Identify which cell holds the provided text, then report its [X, Y] central coordinate. 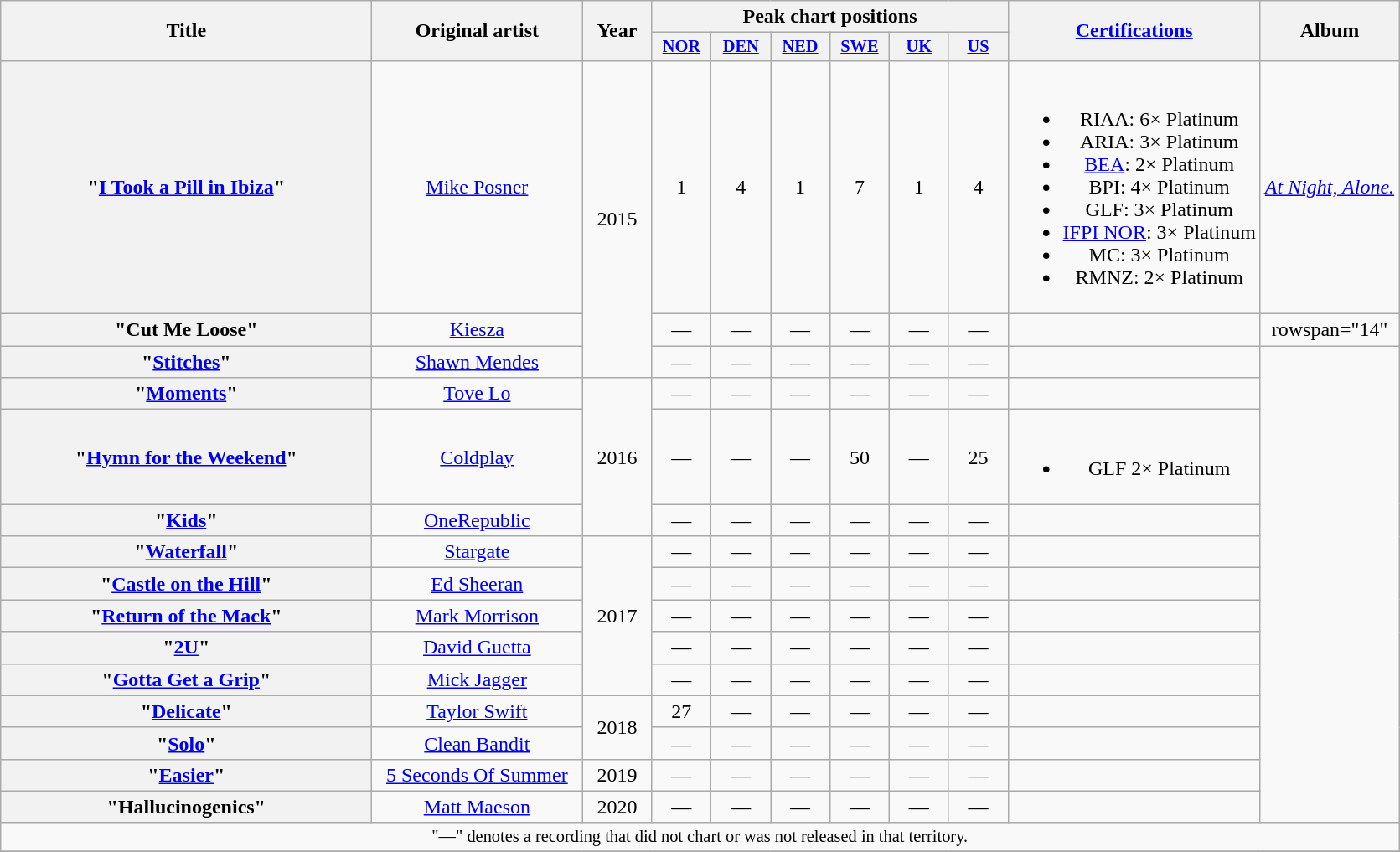
Album [1329, 31]
"Stitches" [186, 362]
"2U" [186, 648]
25 [979, 457]
"I Took a Pill in Ibiza" [186, 187]
NED [801, 47]
Year [617, 31]
"Kids" [186, 520]
rowspan="14" [1329, 330]
2016 [617, 457]
Clean Bandit [478, 743]
"Hymn for the Weekend" [186, 457]
"Solo" [186, 743]
"Moments" [186, 394]
At Night, Alone. [1329, 187]
OneRepublic [478, 520]
DEN [741, 47]
2019 [617, 775]
"—" denotes a recording that did not chart or was not released in that territory. [700, 837]
Shawn Mendes [478, 362]
Title [186, 31]
"Cut Me Loose" [186, 330]
Tove Lo [478, 394]
2020 [617, 807]
NOR [682, 47]
"Gotta Get a Grip" [186, 679]
Mike Posner [478, 187]
50 [860, 457]
5 Seconds Of Summer [478, 775]
Kiesza [478, 330]
2015 [617, 219]
Peak chart positions [829, 17]
"Delicate" [186, 711]
Ed Sheeran [478, 584]
"Easier" [186, 775]
SWE [860, 47]
7 [860, 187]
27 [682, 711]
"Waterfall" [186, 552]
Stargate [478, 552]
David Guetta [478, 648]
"Hallucinogenics" [186, 807]
US [979, 47]
GLF 2× Platinum [1134, 457]
RIAA: 6× PlatinumARIA: 3× PlatinumBEA: 2× PlatinumBPI: 4× PlatinumGLF: 3× PlatinumIFPI NOR: 3× PlatinumMC: 3× PlatinumRMNZ: 2× Platinum [1134, 187]
Mick Jagger [478, 679]
2017 [617, 616]
"Return of the Mack" [186, 616]
UK [918, 47]
Original artist [478, 31]
Taylor Swift [478, 711]
Mark Morrison [478, 616]
Coldplay [478, 457]
"Castle on the Hill" [186, 584]
Certifications [1134, 31]
Matt Maeson [478, 807]
2018 [617, 727]
